Provide the [X, Y] coordinate of the cell's center where the given text is located.  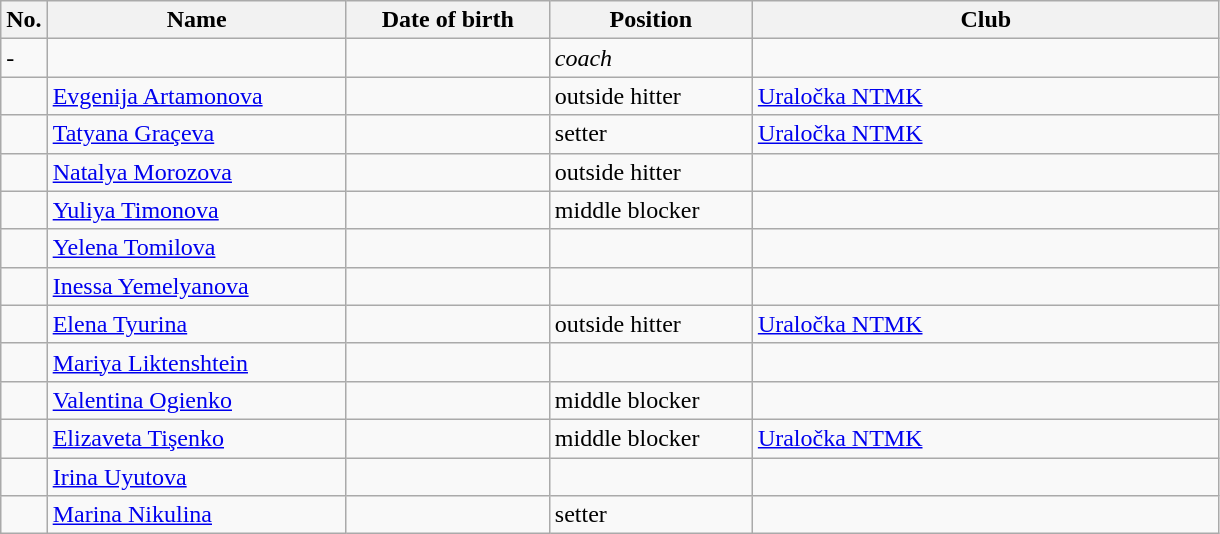
Yelena Tomilova [196, 248]
Mariya Liktenshtein [196, 362]
Position [650, 20]
Elena Tyurina [196, 324]
Inessa Yemelyanova [196, 286]
Irina Uyutova [196, 477]
Marina Nikulina [196, 515]
- [24, 58]
coach [650, 58]
Evgenija Artamonova [196, 96]
Natalya Morozova [196, 172]
Name [196, 20]
Club [986, 20]
Elizaveta Tişenko [196, 438]
Valentina Ogienko [196, 400]
No. [24, 20]
Yuliya Timonova [196, 210]
Tatyana Graçeva [196, 134]
Date of birth [448, 20]
